Provide the (X, Y) coordinate of the cell's center where the given text is located.  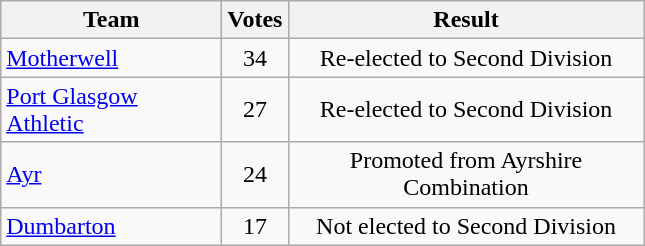
Team (112, 20)
34 (255, 58)
17 (255, 226)
Promoted from Ayrshire Combination (466, 174)
Votes (255, 20)
Result (466, 20)
Dumbarton (112, 226)
Not elected to Second Division (466, 226)
24 (255, 174)
Ayr (112, 174)
27 (255, 110)
Motherwell (112, 58)
Port Glasgow Athletic (112, 110)
